Extract the [X, Y] coordinate from the center of the cell holding the provided text.  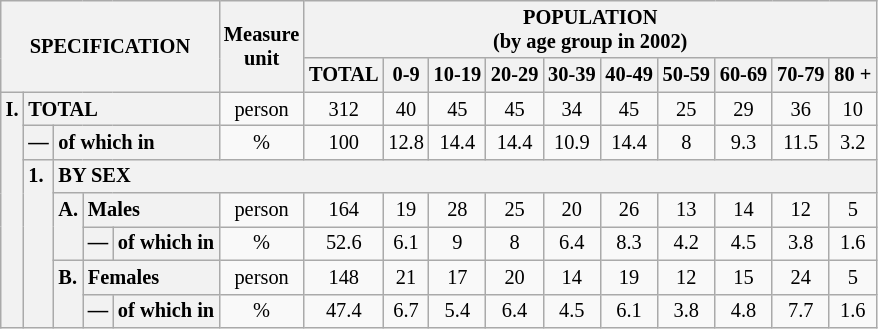
28 [458, 210]
11.5 [800, 142]
4.2 [686, 243]
Measure unit [262, 46]
60-69 [744, 75]
47.4 [344, 311]
9.3 [744, 142]
0-9 [406, 75]
12.8 [406, 142]
B. [68, 294]
10.9 [572, 142]
30-39 [572, 75]
15 [744, 277]
BY SEX [466, 176]
Females [151, 277]
1. [38, 243]
3.2 [852, 142]
POPULATION (by age group in 2002) [590, 29]
40 [406, 109]
4.8 [744, 311]
20-29 [514, 75]
70-79 [800, 75]
SPECIFICATION [110, 46]
9 [458, 243]
13 [686, 210]
17 [458, 277]
36 [800, 109]
Males [151, 210]
80 + [852, 75]
A. [68, 226]
5.4 [458, 311]
21 [406, 277]
6.7 [406, 311]
8.3 [628, 243]
26 [628, 210]
24 [800, 277]
29 [744, 109]
40-49 [628, 75]
148 [344, 277]
10-19 [458, 75]
100 [344, 142]
7.7 [800, 311]
312 [344, 109]
34 [572, 109]
52.6 [344, 243]
164 [344, 210]
I. [12, 210]
10 [852, 109]
50-59 [686, 75]
